Identify which cell holds the provided text, then report its [X, Y] central coordinate. 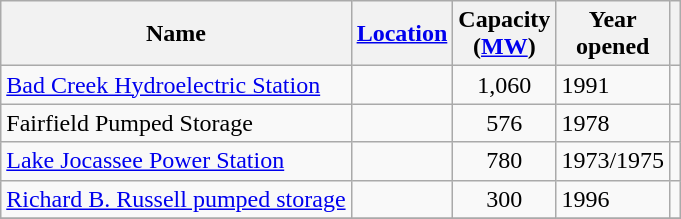
1973/1975 [613, 161]
Location [402, 34]
Fairfield Pumped Storage [176, 123]
Bad Creek Hydroelectric Station [176, 85]
300 [504, 199]
1978 [613, 123]
Yearopened [613, 34]
1991 [613, 85]
Richard B. Russell pumped storage [176, 199]
Lake Jocassee Power Station [176, 161]
Capacity(MW) [504, 34]
Name [176, 34]
780 [504, 161]
576 [504, 123]
1996 [613, 199]
1,060 [504, 85]
